Determine the [x, y] coordinate at the center of the cell enclosing the given text.  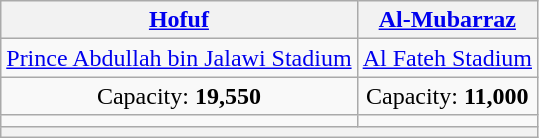
Al Fateh Stadium [447, 58]
Hofuf [179, 20]
Al-Mubarraz [447, 20]
Capacity: 11,000 [447, 96]
Capacity: 19,550 [179, 96]
Prince Abdullah bin Jalawi Stadium [179, 58]
